Detect which cell encompasses the target text, then output its [x, y] center coordinate. 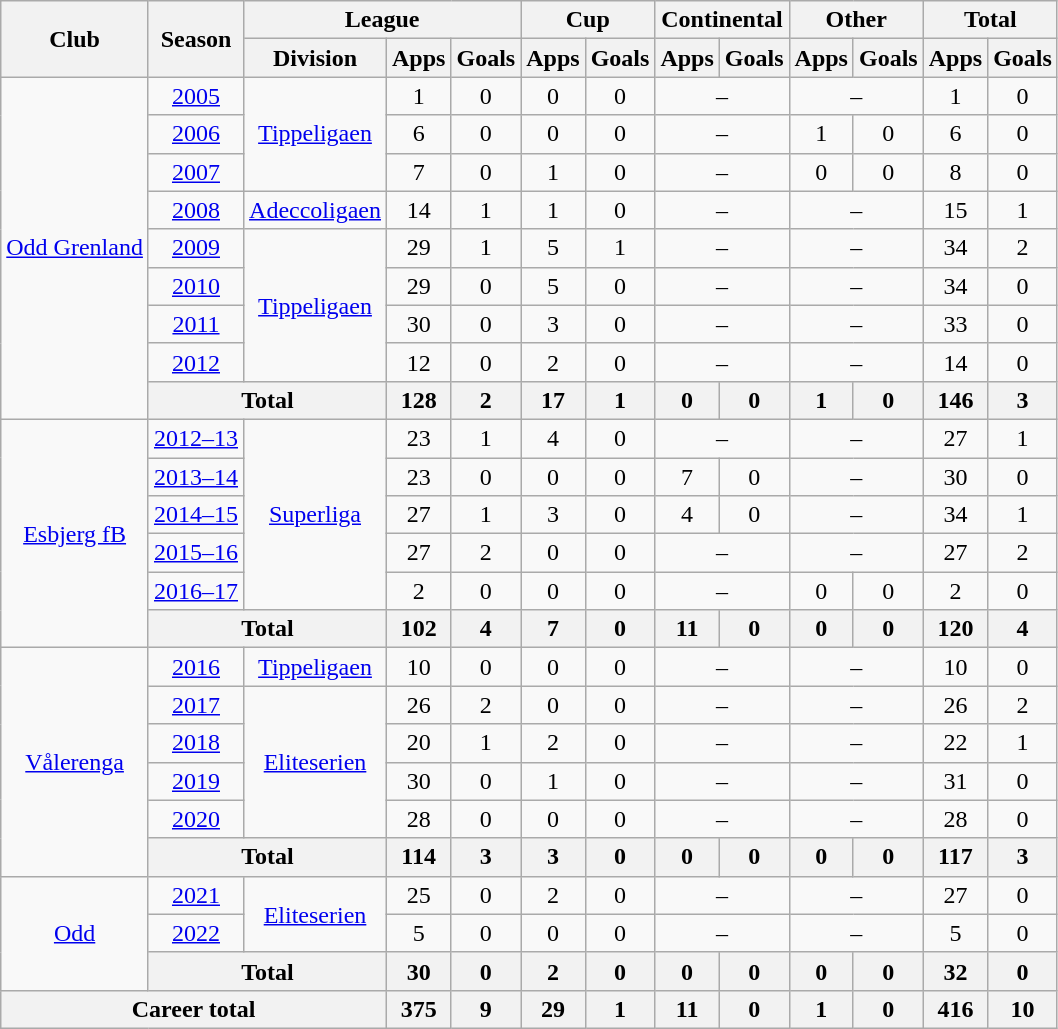
120 [955, 629]
2012–13 [196, 438]
22 [955, 743]
15 [955, 210]
2008 [196, 210]
Continental [722, 20]
33 [955, 324]
114 [419, 857]
2007 [196, 172]
117 [955, 857]
Division [316, 58]
Career total [194, 1009]
2021 [196, 895]
Cup [588, 20]
2012 [196, 362]
25 [419, 895]
2013–14 [196, 477]
Odd [75, 933]
Vålerenga [75, 762]
2005 [196, 96]
2016 [196, 667]
2022 [196, 933]
17 [553, 400]
2006 [196, 134]
League [382, 20]
9 [486, 1009]
2009 [196, 248]
2020 [196, 819]
Other [856, 20]
12 [419, 362]
2010 [196, 286]
Season [196, 39]
Superliga [316, 514]
2015–16 [196, 553]
31 [955, 781]
32 [955, 971]
Odd Grenland [75, 248]
Adeccoligaen [316, 210]
2014–15 [196, 515]
416 [955, 1009]
2018 [196, 743]
128 [419, 400]
2019 [196, 781]
375 [419, 1009]
2011 [196, 324]
20 [419, 743]
102 [419, 629]
Club [75, 39]
146 [955, 400]
Esbjerg fB [75, 533]
2017 [196, 705]
8 [955, 172]
2016–17 [196, 591]
